Identify which cell holds the provided text, then report its (x, y) central coordinate. 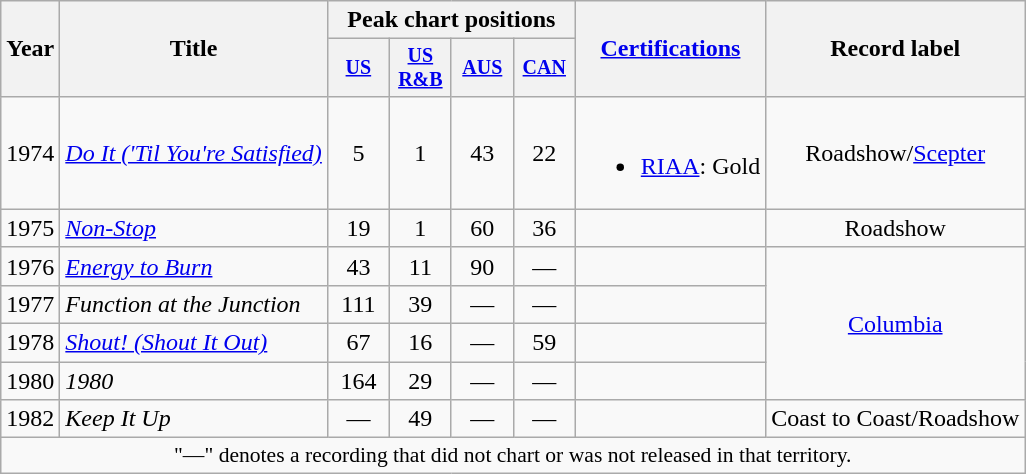
Do It ('Til You're Satisfied) (194, 152)
1974 (30, 152)
Function at the Junction (194, 304)
1977 (30, 304)
USR&B (420, 68)
90 (482, 266)
111 (358, 304)
RIAA: Gold (670, 152)
29 (420, 381)
22 (544, 152)
US (358, 68)
Title (194, 49)
Peak chart positions (451, 20)
Coast to Coast/Roadshow (896, 419)
Non-Stop (194, 228)
1975 (30, 228)
49 (420, 419)
5 (358, 152)
1976 (30, 266)
1978 (30, 343)
Shout! (Shout It Out) (194, 343)
Energy to Burn (194, 266)
16 (420, 343)
60 (482, 228)
Roadshow (896, 228)
AUS (482, 68)
1982 (30, 419)
"—" denotes a recording that did not chart or was not released in that territory. (513, 456)
59 (544, 343)
67 (358, 343)
11 (420, 266)
Keep It Up (194, 419)
Certifications (670, 49)
164 (358, 381)
39 (420, 304)
36 (544, 228)
CAN (544, 68)
Year (30, 49)
Roadshow/Scepter (896, 152)
19 (358, 228)
Columbia (896, 323)
Record label (896, 49)
